From the cell containing the given text, extract its center point as (X, Y) coordinate. 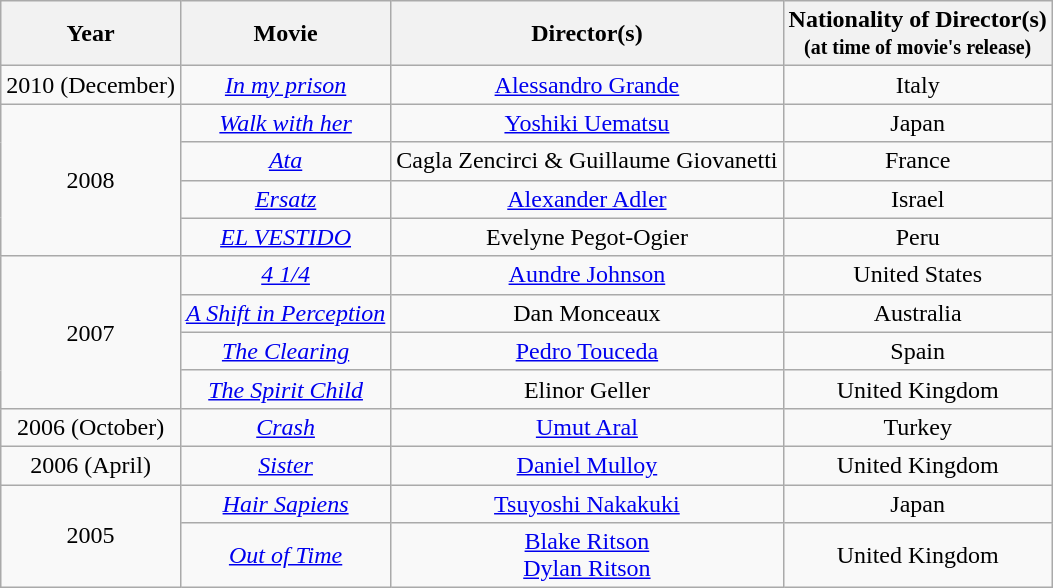
The Clearing (285, 351)
4 1/4 (285, 275)
Ata (285, 161)
Elinor Geller (587, 389)
2010 (December) (91, 85)
Cagla Zencirci & Guillaume Giovanetti (587, 161)
Daniel Mulloy (587, 465)
Ersatz (285, 199)
Italy (918, 85)
2006 (April) (91, 465)
Aundre Johnson (587, 275)
Umut Aral (587, 427)
Turkey (918, 427)
Hair Sapiens (285, 503)
Walk with her (285, 123)
Israel (918, 199)
United States (918, 275)
Nationality of Director(s)(at time of movie's release) (918, 34)
Yoshiki Uematsu (587, 123)
Pedro Touceda (587, 351)
Alessandro Grande (587, 85)
Alexander Adler (587, 199)
Blake Ritson Dylan Ritson (587, 556)
2007 (91, 332)
Out of Time (285, 556)
Peru (918, 237)
Year (91, 34)
In my prison (285, 85)
EL VESTIDO (285, 237)
Australia (918, 313)
2006 (October) (91, 427)
2005 (91, 536)
Evelyne Pegot-Ogier (587, 237)
2008 (91, 180)
Director(s) (587, 34)
Tsuyoshi Nakakuki (587, 503)
The Spirit Child (285, 389)
France (918, 161)
Spain (918, 351)
A Shift in Perception (285, 313)
Movie (285, 34)
Dan Monceaux (587, 313)
Crash (285, 427)
Sister (285, 465)
